Provide the [x, y] coordinate of the cell's center where the given text is located.  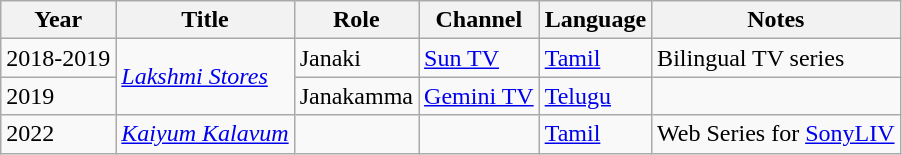
Sun TV [480, 58]
Year [58, 20]
Telugu [595, 96]
Bilingual TV series [776, 58]
Kaiyum Kalavum [205, 134]
Janaki [356, 58]
2022 [58, 134]
Title [205, 20]
2019 [58, 96]
Channel [480, 20]
Role [356, 20]
Notes [776, 20]
Janakamma [356, 96]
Web Series for SonyLIV [776, 134]
Lakshmi Stores [205, 77]
2018-2019 [58, 58]
Language [595, 20]
Gemini TV [480, 96]
